Determine the (X, Y) coordinate at the center of the cell enclosing the given text.  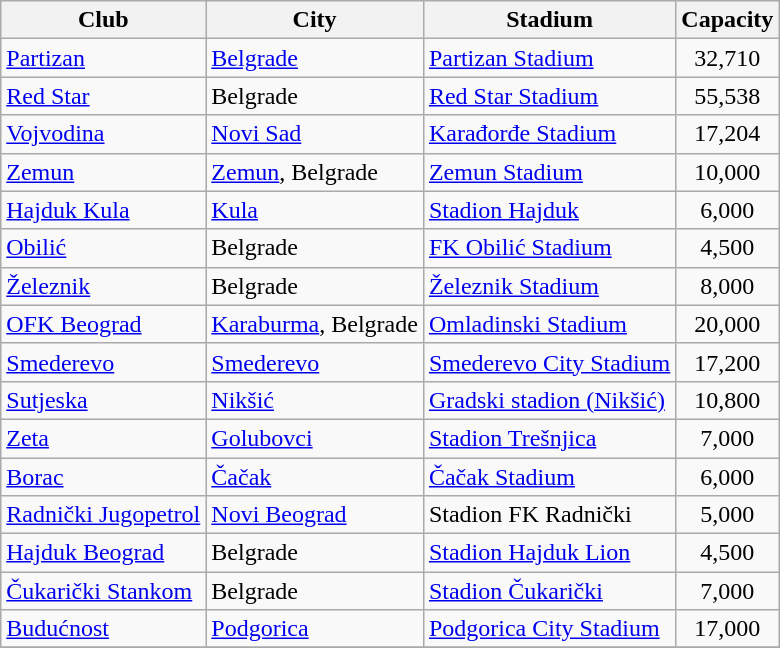
Sutjeska (104, 400)
20,000 (728, 324)
Hajduk Kula (104, 210)
Stadion Hajduk (549, 210)
8,000 (728, 286)
Smederevo City Stadium (549, 362)
Zeta (104, 438)
Železnik (104, 286)
Železnik Stadium (549, 286)
Novi Sad (315, 134)
Stadium (549, 20)
10,800 (728, 400)
Novi Beograd (315, 515)
Zemun Stadium (549, 172)
Podgorica City Stadium (549, 629)
17,200 (728, 362)
Vojvodina (104, 134)
Čačak (315, 477)
Omladinski Stadium (549, 324)
Stadion Čukarički (549, 591)
17,000 (728, 629)
Hajduk Beograd (104, 553)
Kula (315, 210)
Stadion FK Radnički (549, 515)
FK Obilić Stadium (549, 248)
Partizan (104, 58)
Golubovci (315, 438)
Capacity (728, 20)
Karaburma, Belgrade (315, 324)
Stadion Hajduk Lion (549, 553)
55,538 (728, 96)
Red Star (104, 96)
City (315, 20)
Zemun, Belgrade (315, 172)
10,000 (728, 172)
Čukarički Stankom (104, 591)
Borac (104, 477)
Partizan Stadium (549, 58)
32,710 (728, 58)
5,000 (728, 515)
Stadion Trešnjica (549, 438)
Obilić (104, 248)
Club (104, 20)
OFK Beograd (104, 324)
Karađorđe Stadium (549, 134)
Gradski stadion (Nikšić) (549, 400)
Radnički Jugopetrol (104, 515)
Podgorica (315, 629)
Budućnost (104, 629)
Zemun (104, 172)
Čačak Stadium (549, 477)
Nikšić (315, 400)
Red Star Stadium (549, 96)
17,204 (728, 134)
